Pinpoint the cell where the given text exists, returning its (x, y) midpoint coordinate. 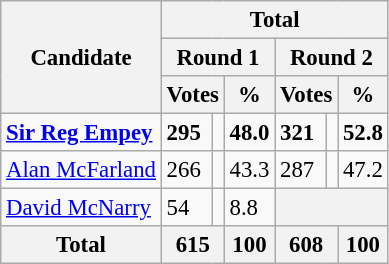
43.3 (249, 170)
48.0 (249, 133)
321 (300, 133)
47.2 (363, 170)
54 (186, 208)
266 (186, 170)
615 (192, 245)
David McNarry (82, 208)
295 (186, 133)
52.8 (363, 133)
Alan McFarland (82, 170)
Round 2 (332, 58)
608 (306, 245)
Candidate (82, 58)
Round 1 (218, 58)
287 (300, 170)
Sir Reg Empey (82, 133)
8.8 (249, 208)
